From the cell containing the given text, extract its center point as (x, y) coordinate. 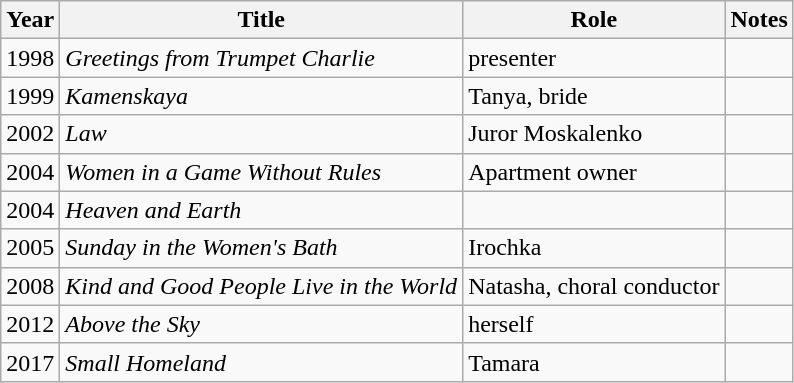
herself (594, 324)
Above the Sky (262, 324)
Tanya, bride (594, 96)
Title (262, 20)
Notes (759, 20)
Irochka (594, 248)
Tamara (594, 362)
Kamenskaya (262, 96)
Law (262, 134)
Greetings from Trumpet Charlie (262, 58)
Juror Moskalenko (594, 134)
1999 (30, 96)
2017 (30, 362)
2002 (30, 134)
Role (594, 20)
presenter (594, 58)
1998 (30, 58)
Year (30, 20)
Natasha, choral conductor (594, 286)
Apartment owner (594, 172)
Sunday in the Women's Bath (262, 248)
Women in a Game Without Rules (262, 172)
Small Homeland (262, 362)
2008 (30, 286)
2012 (30, 324)
2005 (30, 248)
Heaven and Earth (262, 210)
Kind and Good People Live in the World (262, 286)
